Detect which cell encompasses the target text, then output its (X, Y) center coordinate. 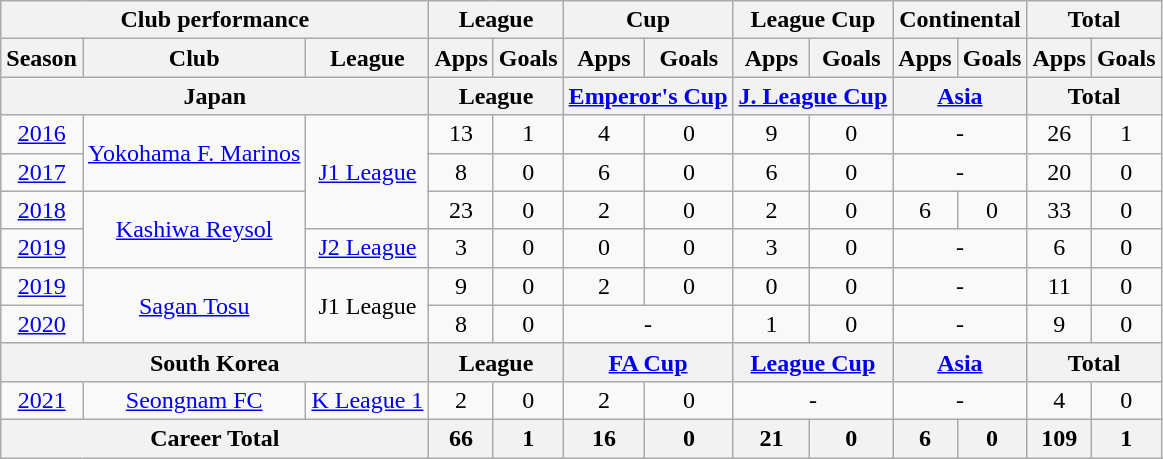
Continental (960, 20)
Club (194, 58)
26 (1059, 134)
South Korea (215, 362)
Seongnam FC (194, 400)
Japan (215, 96)
Sagan Tosu (194, 305)
109 (1059, 438)
Cup (648, 20)
Kashiwa Reysol (194, 229)
2021 (42, 400)
2020 (42, 324)
21 (772, 438)
2018 (42, 210)
2017 (42, 172)
K League 1 (368, 400)
Season (42, 58)
Career Total (215, 438)
66 (461, 438)
Club performance (215, 20)
33 (1059, 210)
16 (604, 438)
Emperor's Cup (648, 96)
23 (461, 210)
FA Cup (648, 362)
J. League Cup (813, 96)
2016 (42, 134)
Yokohama F. Marinos (194, 153)
J2 League (368, 248)
20 (1059, 172)
11 (1059, 286)
13 (461, 134)
